Return the [X, Y] coordinate for the center point of the cell that contains the specified text.  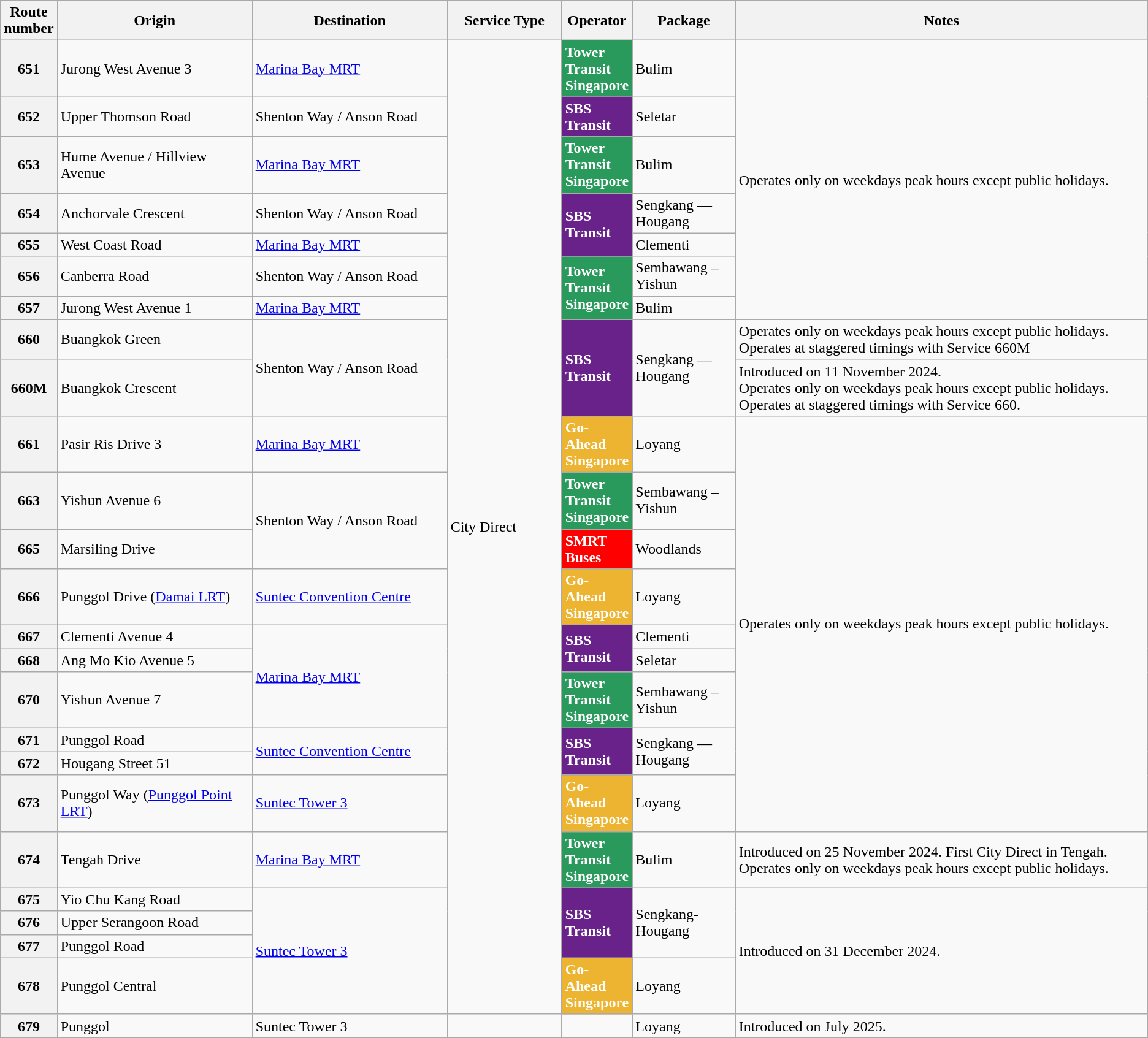
665 [29, 548]
Ang Mo Kio Avenue 5 [155, 660]
Punggol Drive (Damai LRT) [155, 597]
West Coast Road [155, 245]
Package [684, 21]
Hougang Street 51 [155, 763]
657 [29, 308]
Operator [597, 21]
660M [29, 387]
Introduced on July 2025. [941, 1026]
Routenumber [29, 21]
660 [29, 340]
666 [29, 597]
Yio Chu Kang Road [155, 899]
Introduced on 25 November 2024. First City Direct in Tengah.Operates only on weekdays peak hours except public holidays. [941, 860]
Service Type [504, 21]
Punggol Way (Punggol Point LRT) [155, 803]
Punggol Central [155, 986]
Jurong West Avenue 1 [155, 308]
674 [29, 860]
SMRT Buses [597, 548]
Origin [155, 21]
677 [29, 946]
675 [29, 899]
651 [29, 69]
652 [29, 116]
Jurong West Avenue 3 [155, 69]
Upper Thomson Road [155, 116]
Pasir Ris Drive 3 [155, 444]
Yishun Avenue 6 [155, 500]
663 [29, 500]
655 [29, 245]
678 [29, 986]
Tengah Drive [155, 860]
Destination [350, 21]
Anchorvale Crescent [155, 213]
661 [29, 444]
670 [29, 700]
668 [29, 660]
Sengkang-Hougang [684, 923]
City Direct [504, 527]
672 [29, 763]
656 [29, 276]
667 [29, 637]
Buangkok Crescent [155, 387]
673 [29, 803]
Introduced on 11 November 2024.Operates only on weekdays peak hours except public holidays.Operates at staggered timings with Service 660. [941, 387]
Canberra Road [155, 276]
Notes [941, 21]
654 [29, 213]
676 [29, 923]
679 [29, 1026]
Upper Serangoon Road [155, 923]
Yishun Avenue 7 [155, 700]
Clementi Avenue 4 [155, 637]
Hume Avenue / Hillview Avenue [155, 165]
671 [29, 740]
Marsiling Drive [155, 548]
Operates only on weekdays peak hours except public holidays.Operates at staggered timings with Service 660M [941, 340]
653 [29, 165]
Punggol [155, 1026]
Buangkok Green [155, 340]
Introduced on 31 December 2024. [941, 951]
Woodlands [684, 548]
